Determine the (x, y) coordinate at the center of the cell enclosing the given text.  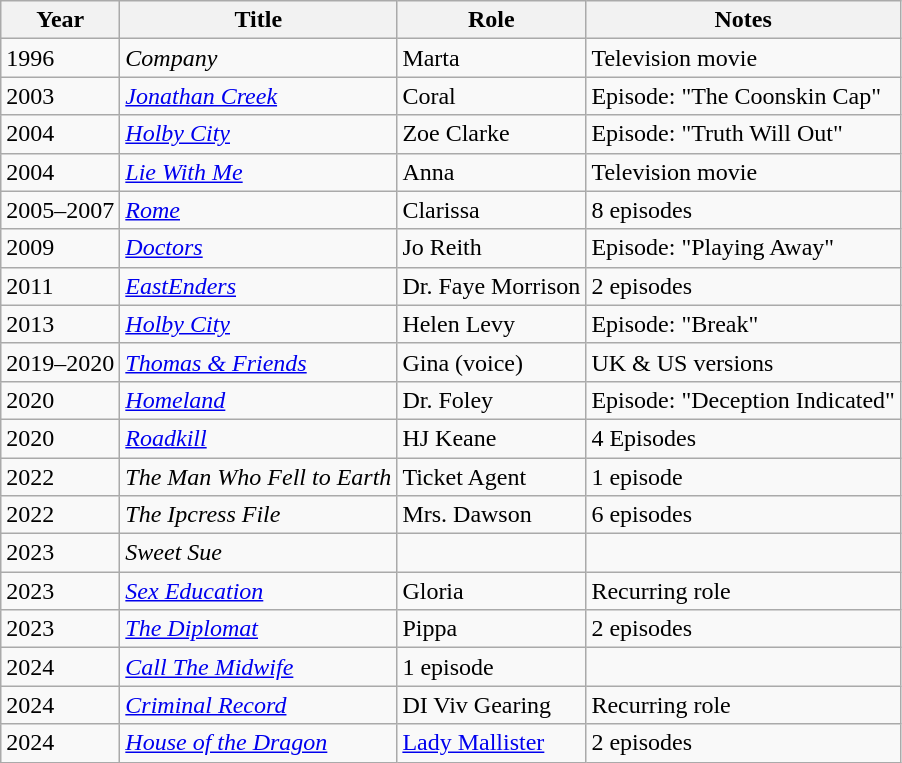
Marta (492, 58)
Clarissa (492, 210)
Anna (492, 172)
The Diplomat (258, 629)
Episode: "Truth Will Out" (744, 134)
Gina (voice) (492, 362)
Lie With Me (258, 172)
2011 (60, 286)
Pippa (492, 629)
The Ipcress File (258, 515)
8 episodes (744, 210)
Thomas & Friends (258, 362)
Episode: "Break" (744, 324)
DI Viv Gearing (492, 705)
Dr. Faye Morrison (492, 286)
2019–2020 (60, 362)
Call The Midwife (258, 667)
Criminal Record (258, 705)
Title (258, 20)
2013 (60, 324)
Sweet Sue (258, 553)
Gloria (492, 591)
Jo Reith (492, 248)
Rome (258, 210)
Roadkill (258, 438)
EastEnders (258, 286)
6 episodes (744, 515)
The Man Who Fell to Earth (258, 477)
HJ Keane (492, 438)
House of the Dragon (258, 743)
Episode: "The Coonskin Cap" (744, 96)
Sex Education (258, 591)
1996 (60, 58)
Coral (492, 96)
Helen Levy (492, 324)
2005–2007 (60, 210)
Lady Mallister (492, 743)
UK & US versions (744, 362)
Notes (744, 20)
2009 (60, 248)
4 Episodes (744, 438)
Role (492, 20)
Jonathan Creek (258, 96)
Episode: "Deception Indicated" (744, 400)
Dr. Foley (492, 400)
Episode: "Playing Away" (744, 248)
Mrs. Dawson (492, 515)
2003 (60, 96)
Doctors (258, 248)
Homeland (258, 400)
Zoe Clarke (492, 134)
Year (60, 20)
Company (258, 58)
Ticket Agent (492, 477)
